Find where the given text appears and provide that cell's center as [x, y] coordinate. 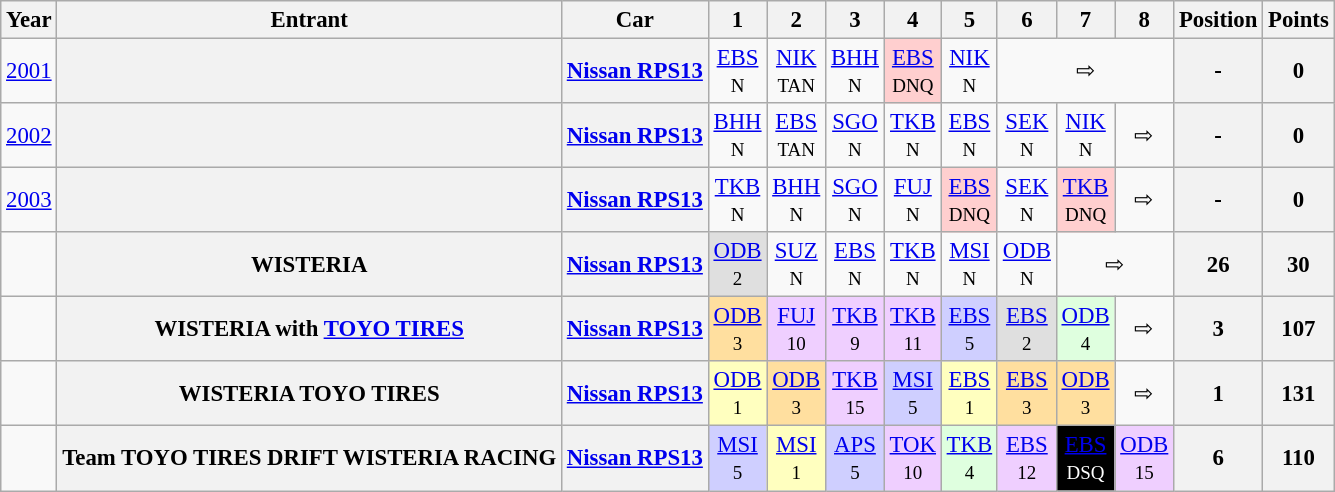
8 [1144, 20]
ODB2 [738, 264]
EBSDSQ [1086, 458]
ODB4 [1086, 330]
ODB15 [1144, 458]
FUJ10 [796, 330]
TOK10 [912, 458]
2003 [29, 200]
Position [1218, 20]
Entrant [310, 20]
EBSTAN [796, 136]
Car [634, 20]
EBS3 [1026, 394]
107 [1298, 330]
SUZN [796, 264]
TKB4 [969, 458]
Year [29, 20]
ODBN [1026, 264]
EBS12 [1026, 458]
5 [969, 20]
30 [1298, 264]
2002 [29, 136]
4 [912, 20]
MSI1 [796, 458]
EBS5 [969, 330]
APS5 [856, 458]
2 [796, 20]
TKB11 [912, 330]
EBS2 [1026, 330]
MSIN [969, 264]
TKB15 [856, 394]
FUJN [912, 200]
WISTERIA [310, 264]
Team TOYO TIRES DRIFT WISTERIA RACING [310, 458]
WISTERIA with TOYO TIRES [310, 330]
EBS1 [969, 394]
131 [1298, 394]
Points [1298, 20]
7 [1086, 20]
110 [1298, 458]
WISTERIA TOYO TIRES [310, 394]
NIKTAN [796, 72]
TKBDNQ [1086, 200]
2001 [29, 72]
26 [1218, 264]
TKB9 [856, 330]
ODB1 [738, 394]
